Scan for the cell matching the given text and deliver its (x, y) coordinate at center. 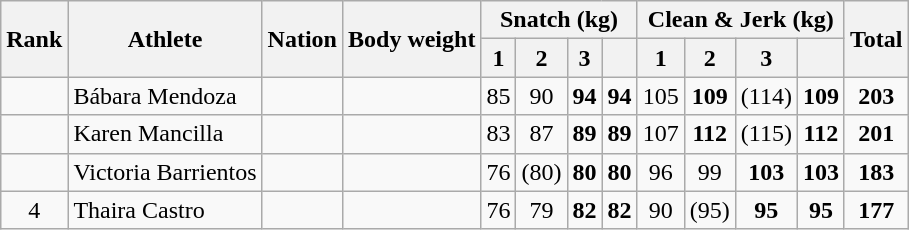
99 (710, 172)
Rank (34, 39)
83 (498, 134)
87 (542, 134)
Nation (302, 39)
79 (542, 210)
183 (876, 172)
107 (660, 134)
(115) (766, 134)
Thaira Castro (165, 210)
201 (876, 134)
Bábara Mendoza (165, 96)
4 (34, 210)
Karen Mancilla (165, 134)
Body weight (411, 39)
177 (876, 210)
85 (498, 96)
Total (876, 39)
Victoria Barrientos (165, 172)
96 (660, 172)
203 (876, 96)
(114) (766, 96)
Snatch (kg) (559, 20)
Clean & Jerk (kg) (740, 20)
(95) (710, 210)
(80) (542, 172)
105 (660, 96)
Athlete (165, 39)
